Capture the cell that displays the provided text and extract its (x, y) central coordinate. 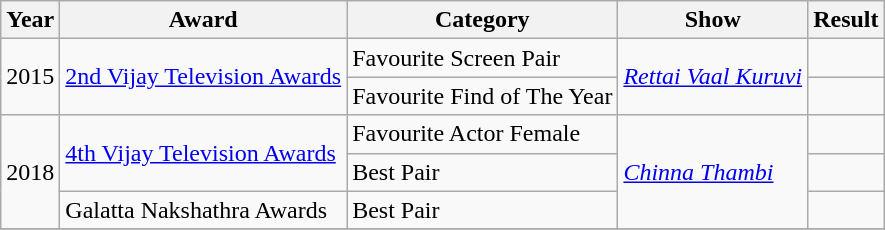
Result (846, 20)
Show (713, 20)
Galatta Nakshathra Awards (204, 210)
Favourite Find of The Year (482, 96)
2nd Vijay Television Awards (204, 77)
Year (30, 20)
Favourite Actor Female (482, 134)
2018 (30, 172)
Category (482, 20)
Award (204, 20)
Rettai Vaal Kuruvi (713, 77)
Favourite Screen Pair (482, 58)
4th Vijay Television Awards (204, 153)
Chinna Thambi (713, 172)
2015 (30, 77)
